Capture the cell that displays the provided text and extract its (x, y) central coordinate. 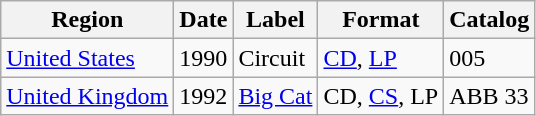
1990 (204, 58)
United States (88, 58)
CD, LP (381, 58)
Big Cat (276, 96)
CD, CS, LP (381, 96)
ABB 33 (490, 96)
Date (204, 20)
Circuit (276, 58)
Format (381, 20)
United Kingdom (88, 96)
005 (490, 58)
Catalog (490, 20)
Region (88, 20)
1992 (204, 96)
Label (276, 20)
